Detect which cell encompasses the target text, then output its [X, Y] center coordinate. 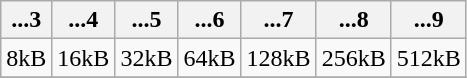
64kB [210, 58]
512kB [428, 58]
...6 [210, 20]
...9 [428, 20]
256kB [354, 58]
...3 [26, 20]
...8 [354, 20]
8kB [26, 58]
128kB [278, 58]
...4 [84, 20]
...7 [278, 20]
...5 [146, 20]
32kB [146, 58]
16kB [84, 58]
